From the cell containing the given text, extract its center point as [x, y] coordinate. 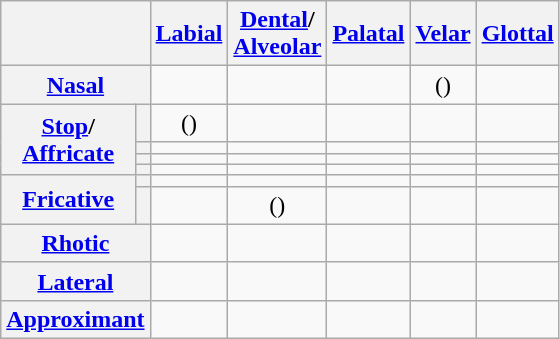
Stop/Affricate [68, 140]
Velar [443, 34]
Glottal [518, 34]
Nasal [76, 85]
Approximant [76, 319]
Rhotic [76, 243]
Labial [189, 34]
Dental/Alveolar [278, 34]
Lateral [76, 281]
Fricative [68, 200]
Palatal [368, 34]
